Detect which cell encompasses the target text, then output its (x, y) center coordinate. 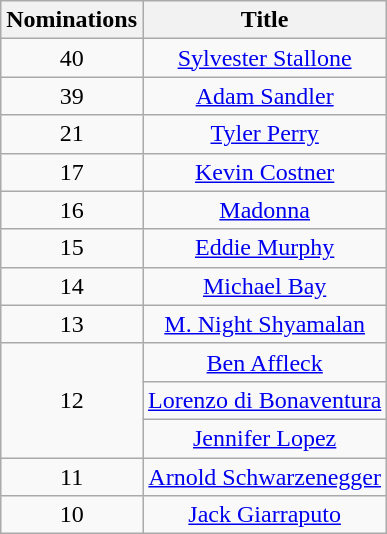
Jack Giarraputo (264, 515)
40 (72, 58)
14 (72, 286)
Lorenzo di Bonaventura (264, 400)
39 (72, 96)
Sylvester Stallone (264, 58)
Tyler Perry (264, 134)
M. Night Shyamalan (264, 324)
Adam Sandler (264, 96)
15 (72, 248)
Eddie Murphy (264, 248)
16 (72, 210)
Arnold Schwarzenegger (264, 477)
10 (72, 515)
21 (72, 134)
12 (72, 400)
Kevin Costner (264, 172)
11 (72, 477)
Madonna (264, 210)
Title (264, 20)
Jennifer Lopez (264, 438)
13 (72, 324)
Ben Affleck (264, 362)
Michael Bay (264, 286)
Nominations (72, 20)
17 (72, 172)
